Provide the (x, y) coordinate of the cell's center where the given text is located.  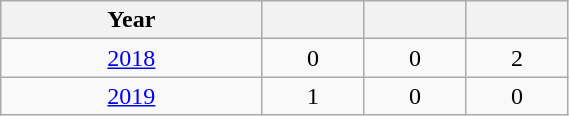
Year (132, 20)
2018 (132, 58)
1 (313, 96)
2019 (132, 96)
2 (517, 58)
